Capture the cell that displays the provided text and extract its (X, Y) central coordinate. 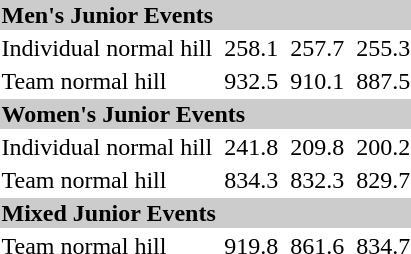
932.5 (252, 81)
258.1 (252, 48)
834.3 (252, 180)
241.8 (252, 147)
209.8 (318, 147)
832.3 (318, 180)
257.7 (318, 48)
910.1 (318, 81)
